Pinpoint the cell where the given text exists, returning its [X, Y] midpoint coordinate. 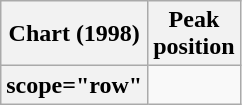
Chart (1998) [74, 34]
scope="row" [74, 85]
Peakposition [194, 34]
